Return the (x, y) coordinate for the center point of the cell that contains the specified text.  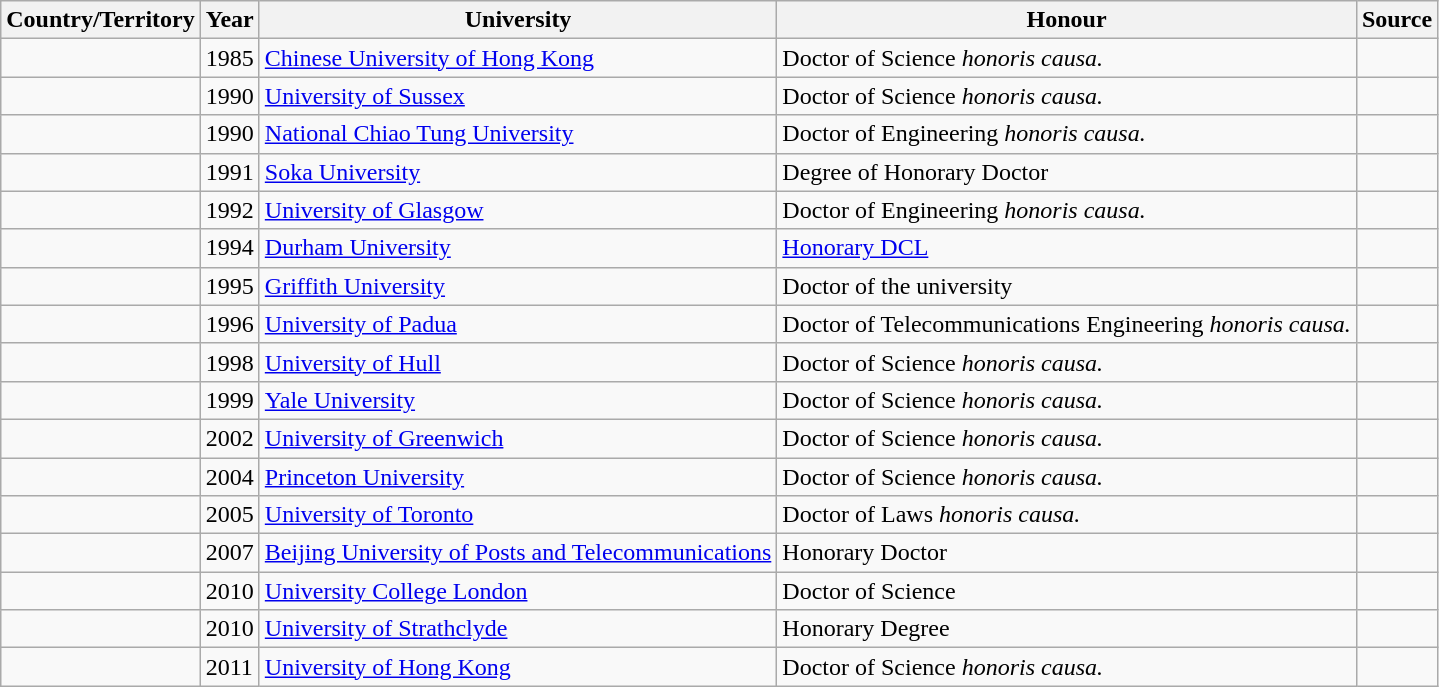
University of Toronto (518, 515)
1999 (230, 400)
Yale University (518, 400)
Honorary DCL (1067, 248)
Degree of Honorary Doctor (1067, 172)
1995 (230, 286)
Honorary Doctor (1067, 553)
Princeton University (518, 477)
Griffith University (518, 286)
2005 (230, 515)
Durham University (518, 248)
1996 (230, 324)
University of Glasgow (518, 210)
2007 (230, 553)
National Chiao Tung University (518, 134)
Doctor of the university (1067, 286)
University of Strathclyde (518, 629)
Soka University (518, 172)
Country/Territory (100, 20)
University of Padua (518, 324)
University of Greenwich (518, 438)
University (518, 20)
1998 (230, 362)
Honour (1067, 20)
University of Hull (518, 362)
Doctor of Laws honoris causa. (1067, 515)
Doctor of Telecommunications Engineering honoris causa. (1067, 324)
University College London (518, 591)
2011 (230, 667)
Beijing University of Posts and Telecommunications (518, 553)
2004 (230, 477)
Chinese University of Hong Kong (518, 58)
University of Sussex (518, 96)
1991 (230, 172)
1994 (230, 248)
1992 (230, 210)
2002 (230, 438)
Source (1396, 20)
1985 (230, 58)
Honorary Degree (1067, 629)
University of Hong Kong (518, 667)
Year (230, 20)
Doctor of Science (1067, 591)
